For the text-containing cell, return its midpoint in (x, y) coordinate format. 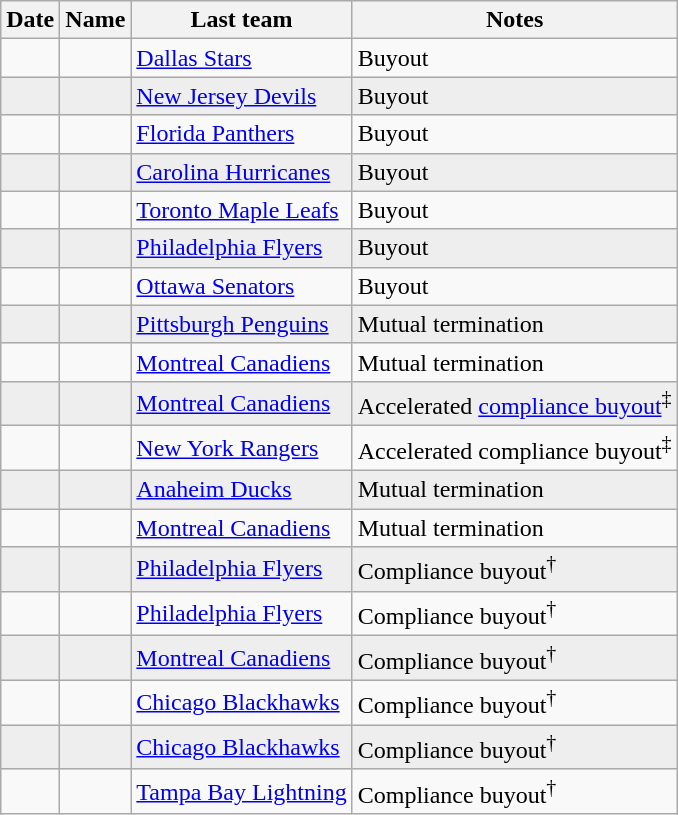
Date (30, 20)
Pittsburgh Penguins (242, 324)
New Jersey Devils (242, 96)
Dallas Stars (242, 58)
Last team (242, 20)
Name (96, 20)
Tampa Bay Lightning (242, 792)
Notes (514, 20)
Ottawa Senators (242, 286)
New York Rangers (242, 448)
Anaheim Ducks (242, 489)
Florida Panthers (242, 134)
Toronto Maple Leafs (242, 210)
Carolina Hurricanes (242, 172)
